Output the (X, Y) coordinate of the center of the cell containing the given text.  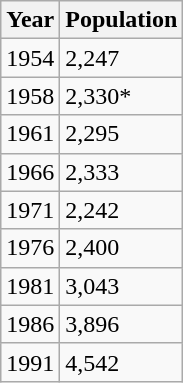
2,330* (122, 96)
1966 (30, 172)
2,242 (122, 210)
Year (30, 20)
4,542 (122, 362)
Population (122, 20)
2,400 (122, 248)
3,043 (122, 286)
1958 (30, 96)
2,333 (122, 172)
2,295 (122, 134)
1986 (30, 324)
1991 (30, 362)
1976 (30, 248)
1954 (30, 58)
1971 (30, 210)
1981 (30, 286)
2,247 (122, 58)
1961 (30, 134)
3,896 (122, 324)
